Return the [x, y] coordinate for the center point of the cell that contains the specified text.  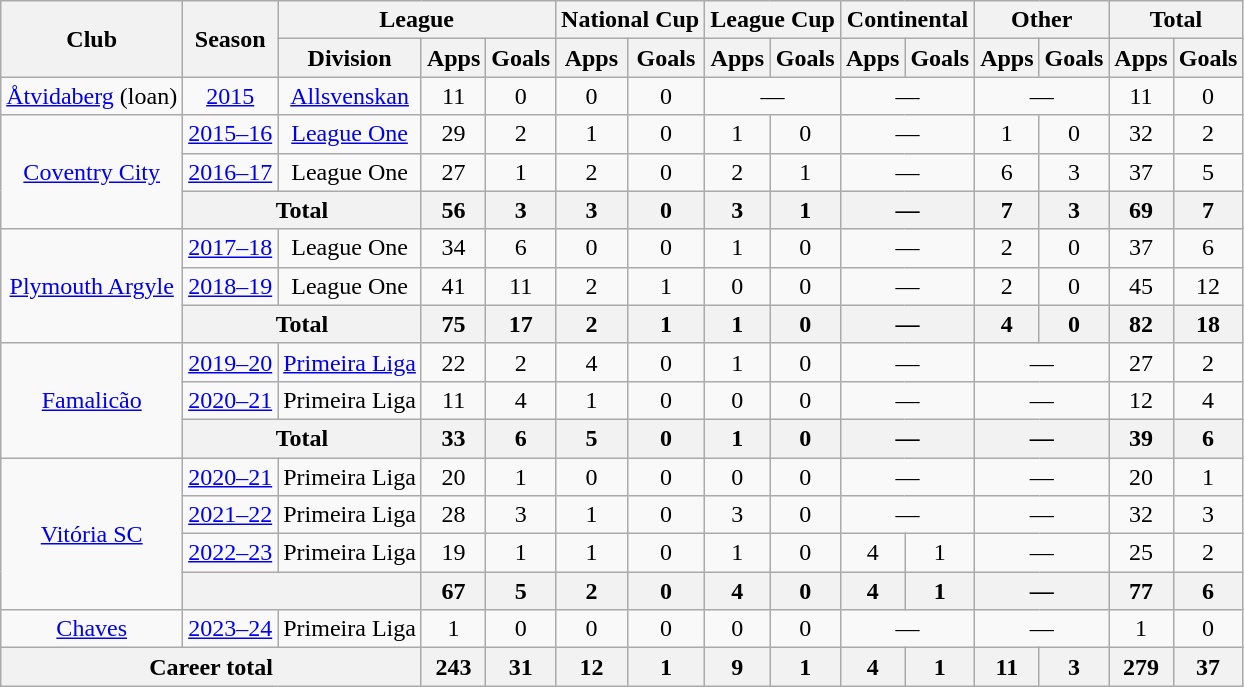
25 [1141, 553]
77 [1141, 591]
League [417, 20]
39 [1141, 438]
2017–18 [230, 248]
Famalicão [92, 400]
2023–24 [230, 629]
Åtvidaberg (loan) [92, 96]
18 [1208, 324]
56 [453, 210]
2015–16 [230, 134]
2021–22 [230, 515]
34 [453, 248]
2018–19 [230, 286]
19 [453, 553]
Coventry City [92, 172]
279 [1141, 667]
28 [453, 515]
22 [453, 362]
Division [350, 58]
82 [1141, 324]
Career total [212, 667]
17 [521, 324]
33 [453, 438]
2016–17 [230, 172]
67 [453, 591]
Continental [907, 20]
29 [453, 134]
2022–23 [230, 553]
243 [453, 667]
Club [92, 39]
31 [521, 667]
Other [1042, 20]
League Cup [773, 20]
Chaves [92, 629]
2019–20 [230, 362]
45 [1141, 286]
Allsvenskan [350, 96]
69 [1141, 210]
Season [230, 39]
75 [453, 324]
Vitória SC [92, 534]
9 [738, 667]
Plymouth Argyle [92, 286]
National Cup [630, 20]
2015 [230, 96]
41 [453, 286]
